From the cell containing the given text, extract its center point as [X, Y] coordinate. 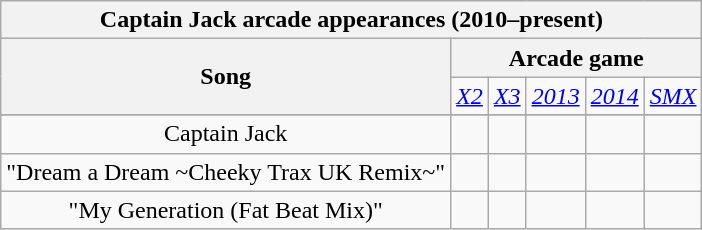
X3 [507, 96]
"My Generation (Fat Beat Mix)" [226, 210]
"Dream a Dream ~Cheeky Trax UK Remix~" [226, 172]
Captain Jack [226, 134]
2014 [614, 96]
Song [226, 77]
SMX [673, 96]
Arcade game [576, 58]
2013 [556, 96]
Captain Jack arcade appearances (2010–present) [352, 20]
X2 [470, 96]
